Pinpoint the cell where the given text exists, returning its [X, Y] midpoint coordinate. 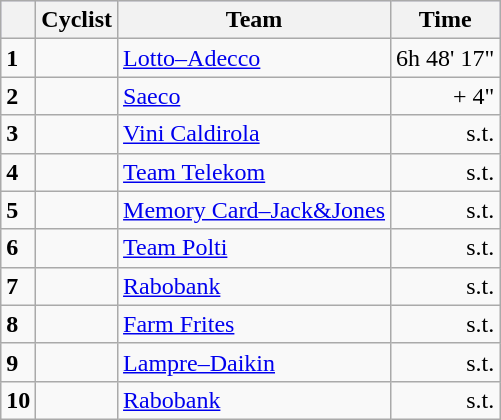
5 [18, 210]
1 [18, 58]
2 [18, 96]
Memory Card–Jack&Jones [254, 210]
Team Telekom [254, 172]
Farm Frites [254, 324]
9 [18, 362]
6 [18, 248]
4 [18, 172]
+ 4" [446, 96]
Saeco [254, 96]
Lotto–Adecco [254, 58]
Cyclist [77, 20]
Time [446, 20]
Vini Caldirola [254, 134]
3 [18, 134]
Lampre–Daikin [254, 362]
7 [18, 286]
8 [18, 324]
Team [254, 20]
Team Polti [254, 248]
6h 48' 17" [446, 58]
10 [18, 400]
